Scan for the cell matching the given text and deliver its (x, y) coordinate at center. 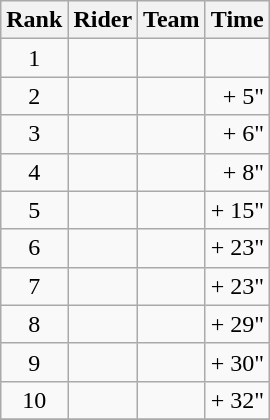
+ 29" (237, 324)
5 (34, 210)
4 (34, 172)
+ 6" (237, 134)
Team (172, 20)
Time (237, 20)
2 (34, 96)
Rider (103, 20)
6 (34, 248)
1 (34, 58)
9 (34, 362)
7 (34, 286)
10 (34, 400)
3 (34, 134)
+ 30" (237, 362)
+ 15" (237, 210)
Rank (34, 20)
+ 8" (237, 172)
+ 5" (237, 96)
8 (34, 324)
+ 32" (237, 400)
